Output the [x, y] coordinate of the center of the cell containing the given text.  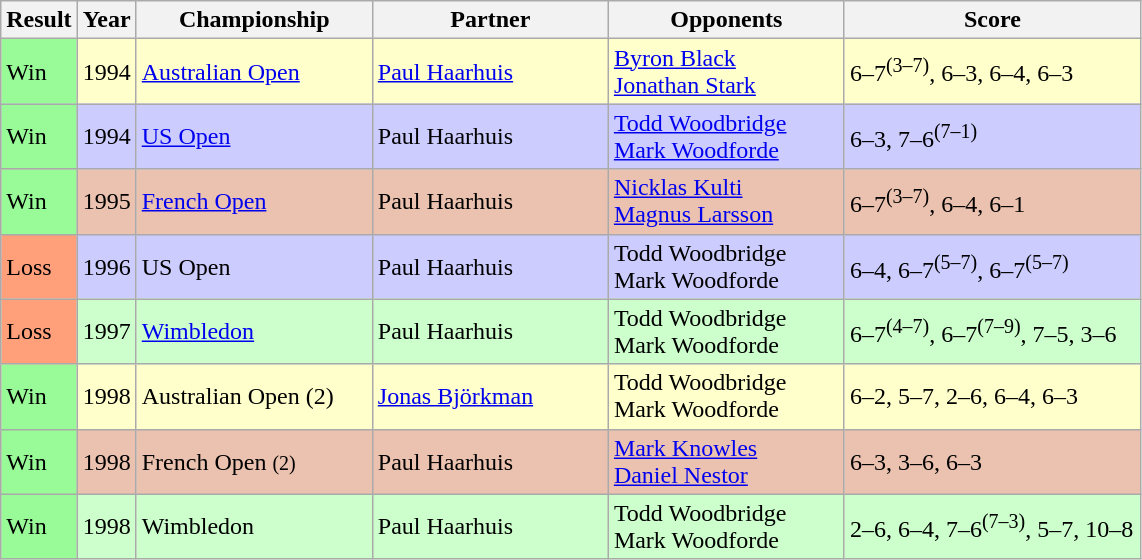
Byron Black Jonathan Stark [726, 72]
6–7(3–7), 6–3, 6–4, 6–3 [992, 72]
French Open [254, 202]
Result [39, 20]
Australian Open (2) [254, 396]
6–7(3–7), 6–4, 6–1 [992, 202]
2–6, 6–4, 7–6(7–3), 5–7, 10–8 [992, 526]
6–2, 5–7, 2–6, 6–4, 6–3 [992, 396]
6–3, 3–6, 6–3 [992, 462]
Championship [254, 20]
French Open (2) [254, 462]
1997 [106, 332]
Australian Open [254, 72]
1995 [106, 202]
Nicklas Kulti Magnus Larsson [726, 202]
Jonas Björkman [490, 396]
6–7(4–7), 6–7(7–9), 7–5, 3–6 [992, 332]
Opponents [726, 20]
1996 [106, 266]
Year [106, 20]
Score [992, 20]
6–3, 7–6(7–1) [992, 136]
Mark Knowles Daniel Nestor [726, 462]
Partner [490, 20]
6–4, 6–7(5–7), 6–7(5–7) [992, 266]
